Return [X, Y] of the center of cell containing provided text 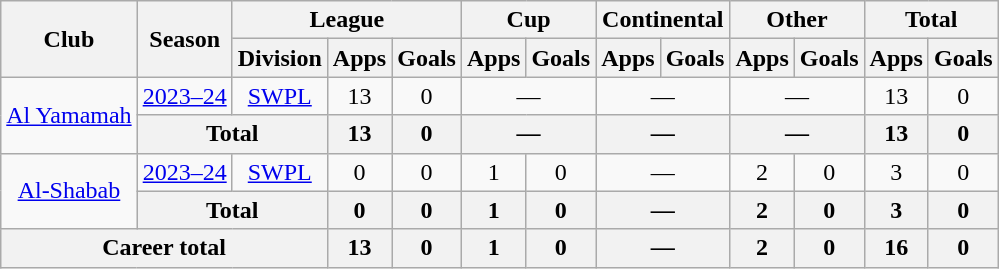
Continental [663, 20]
Career total [164, 248]
Season [184, 39]
Al Yamamah [69, 115]
Division [280, 58]
16 [896, 248]
League [346, 20]
Cup [528, 20]
Al-Shabab [69, 191]
Other [797, 20]
Club [69, 39]
